Find where the given text appears and provide that cell's center as (x, y) coordinate. 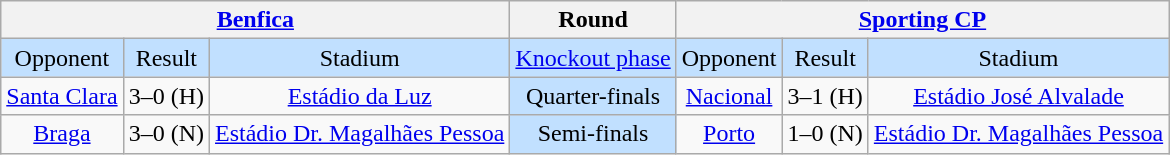
3–1 (H) (825, 96)
Semi-finals (593, 134)
Santa Clara (62, 96)
Braga (62, 134)
Round (593, 20)
Estádio da Luz (360, 96)
Knockout phase (593, 58)
3–0 (H) (166, 96)
Quarter-finals (593, 96)
3–0 (N) (166, 134)
Sporting CP (922, 20)
1–0 (N) (825, 134)
Estádio José Alvalade (1018, 96)
Benfica (256, 20)
Nacional (729, 96)
Porto (729, 134)
